Determine the [x, y] coordinate at the center of the cell enclosing the given text.  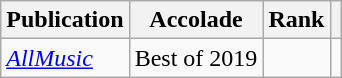
Rank [296, 20]
Best of 2019 [196, 58]
Publication [65, 20]
AllMusic [65, 58]
Accolade [196, 20]
